Return [X, Y] of the center of cell containing provided text 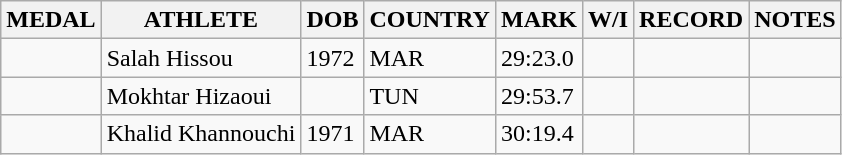
W/I [608, 20]
Mokhtar Hizaoui [201, 96]
30:19.4 [538, 134]
29:23.0 [538, 58]
1972 [332, 58]
1971 [332, 134]
ATHLETE [201, 20]
NOTES [795, 20]
Khalid Khannouchi [201, 134]
COUNTRY [430, 20]
Salah Hissou [201, 58]
MEDAL [51, 20]
DOB [332, 20]
29:53.7 [538, 96]
MARK [538, 20]
TUN [430, 96]
RECORD [692, 20]
